Find where the given text appears and provide that cell's center as (x, y) coordinate. 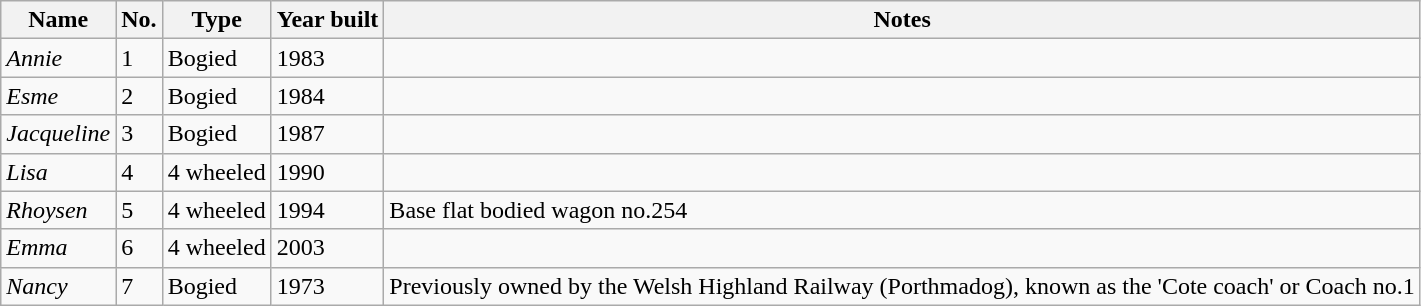
3 (139, 134)
1984 (328, 96)
1987 (328, 134)
Jacqueline (58, 134)
5 (139, 210)
1994 (328, 210)
Rhoysen (58, 210)
Nancy (58, 286)
1 (139, 58)
6 (139, 248)
1983 (328, 58)
2003 (328, 248)
Esme (58, 96)
Type (216, 20)
Previously owned by the Welsh Highland Railway (Porthmadog), known as the 'Cote coach' or Coach no.1 (902, 286)
No. (139, 20)
Annie (58, 58)
Notes (902, 20)
Emma (58, 248)
1973 (328, 286)
Base flat bodied wagon no.254 (902, 210)
2 (139, 96)
1990 (328, 172)
Lisa (58, 172)
4 (139, 172)
7 (139, 286)
Year built (328, 20)
Name (58, 20)
